Provide the (X, Y) coordinate of the cell's center where the given text is located.  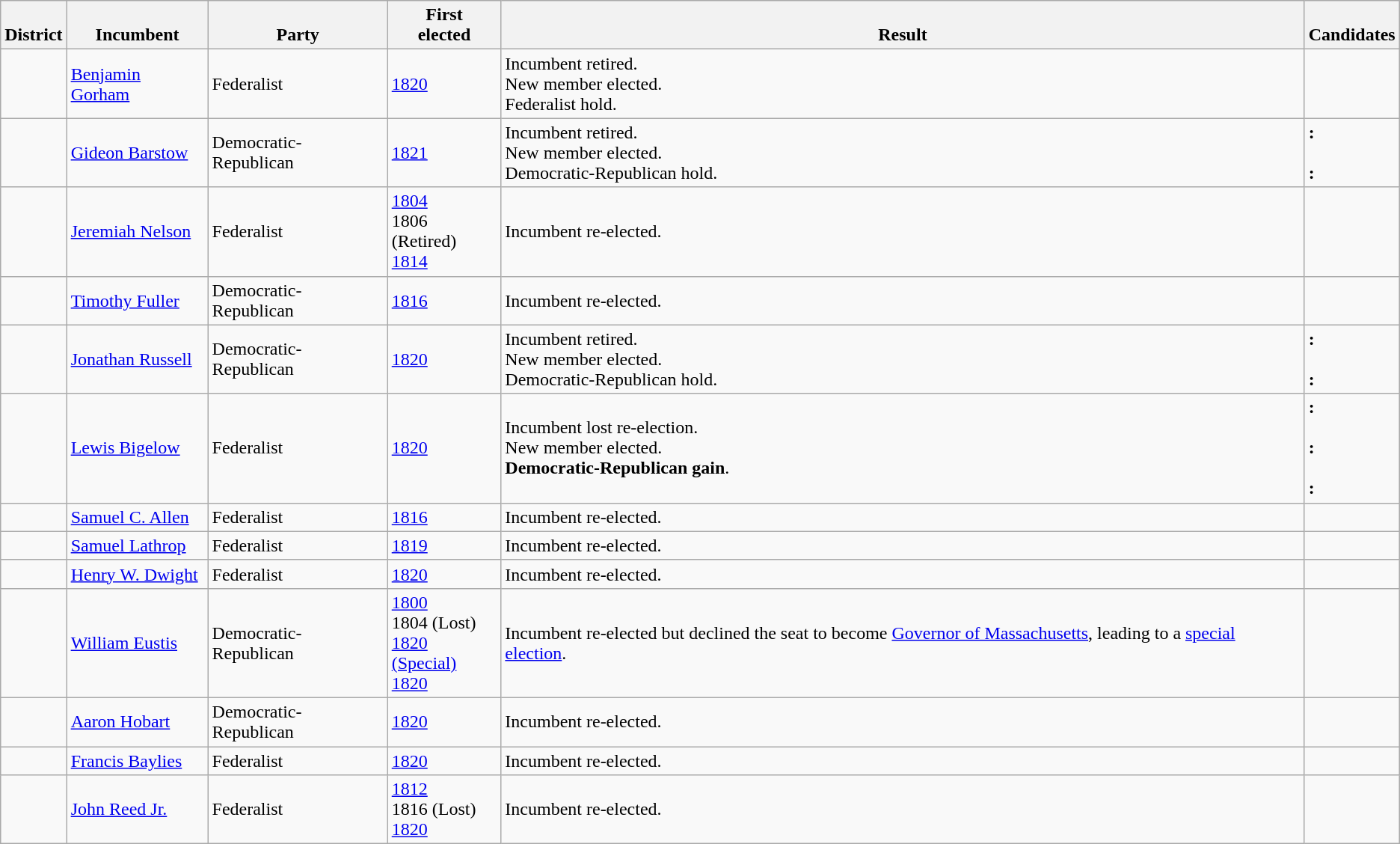
Incumbent lost re-election.New member elected.Democratic-Republican gain. (903, 448)
18121816 (Lost)1820 (444, 810)
Gideon Barstow (138, 153)
William Eustis (138, 643)
Incumbent re-elected but declined the seat to become Governor of Massachusetts, leading to a special election. (903, 643)
Jeremiah Nelson (138, 232)
Result (903, 25)
Aaron Hobart (138, 721)
1821 (444, 153)
Francis Baylies (138, 761)
Party (298, 25)
Incumbent (138, 25)
::: (1352, 448)
Firstelected (444, 25)
District (34, 25)
John Reed Jr. (138, 810)
Lewis Bigelow (138, 448)
Samuel Lathrop (138, 545)
18041806 (Retired)1814 (444, 232)
Samuel C. Allen (138, 517)
Henry W. Dwight (138, 574)
1819 (444, 545)
18001804 (Lost)1820 (Special)1820 (444, 643)
Jonathan Russell (138, 359)
Timothy Fuller (138, 301)
Candidates (1352, 25)
Benjamin Gorham (138, 84)
Incumbent retired.New member elected.Federalist hold. (903, 84)
